For the text-containing cell, return its midpoint in [X, Y] coordinate format. 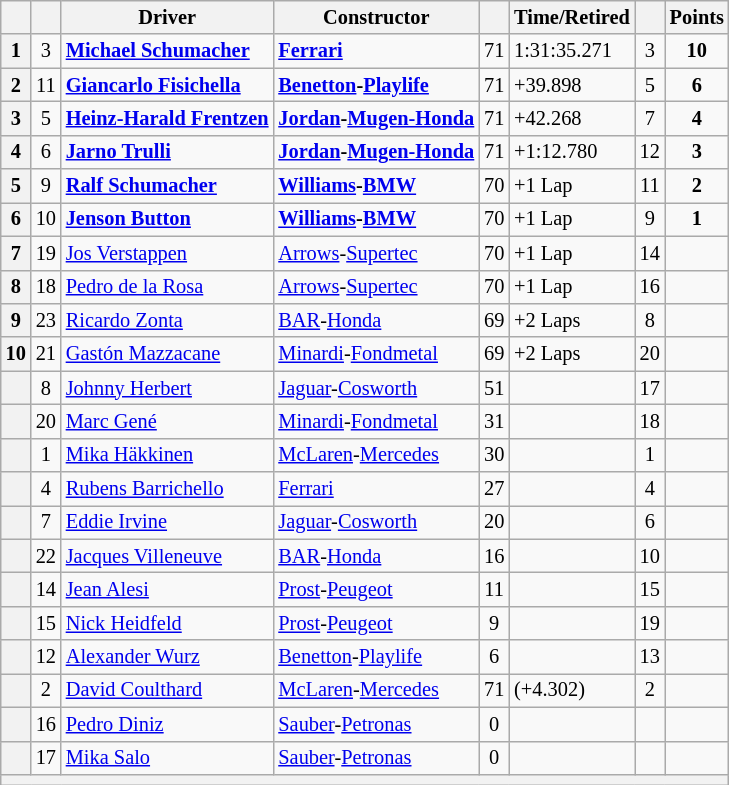
(+4.302) [572, 690]
1:31:35.271 [572, 51]
Points [697, 17]
22 [46, 556]
Gastón Mazzacane [168, 354]
Jarno Trulli [168, 152]
Heinz-Harald Frentzen [168, 118]
31 [494, 421]
Constructor [376, 17]
Driver [168, 17]
Jos Verstappen [168, 253]
27 [494, 489]
+1:12.780 [572, 152]
+42.268 [572, 118]
Jenson Button [168, 219]
Ricardo Zonta [168, 320]
Time/Retired [572, 17]
23 [46, 320]
Eddie Irvine [168, 522]
Jacques Villeneuve [168, 556]
Nick Heidfeld [168, 623]
Johnny Herbert [168, 388]
Mika Häkkinen [168, 455]
Giancarlo Fisichella [168, 85]
Ralf Schumacher [168, 186]
21 [46, 354]
+39.898 [572, 85]
Rubens Barrichello [168, 489]
51 [494, 388]
Alexander Wurz [168, 657]
30 [494, 455]
13 [650, 657]
David Coulthard [168, 690]
Jean Alesi [168, 589]
Mika Salo [168, 758]
Pedro Diniz [168, 724]
Pedro de la Rosa [168, 287]
Marc Gené [168, 421]
Michael Schumacher [168, 51]
